Return the [x, y] coordinate for the center point of the cell that contains the specified text.  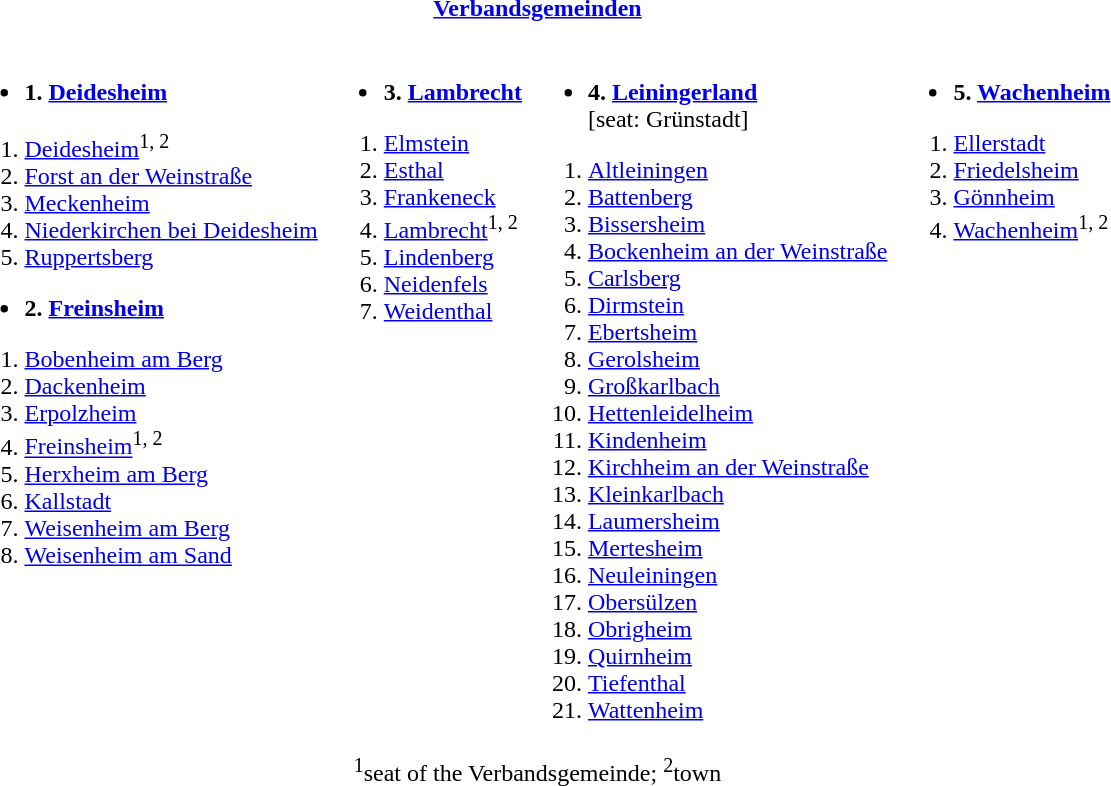
3. LambrechtElmsteinEsthalFrankeneckLambrecht1, 2LindenbergNeidenfelsWeidenthal [422, 388]
